Search for the cell housing the specified text and yield its [X, Y] center coordinate. 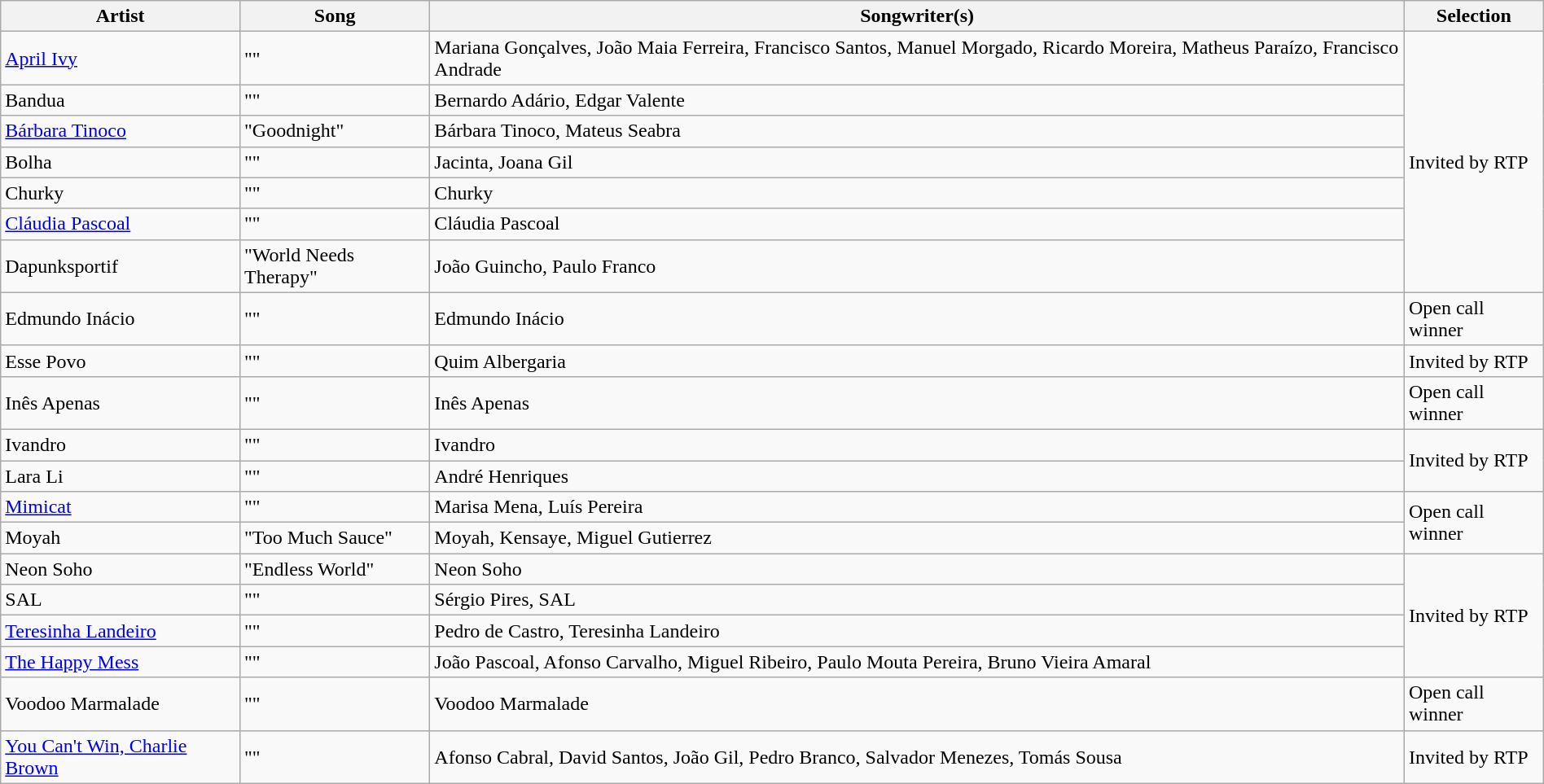
Lara Li [121, 476]
Esse Povo [121, 361]
Moyah [121, 538]
Sérgio Pires, SAL [917, 600]
João Pascoal, Afonso Carvalho, Miguel Ribeiro, Paulo Mouta Pereira, Bruno Vieira Amaral [917, 662]
Bernardo Adário, Edgar Valente [917, 100]
Afonso Cabral, David Santos, João Gil, Pedro Branco, Salvador Menezes, Tomás Sousa [917, 757]
SAL [121, 600]
"Goodnight" [334, 131]
Bolha [121, 162]
Bárbara Tinoco [121, 131]
Moyah, Kensaye, Miguel Gutierrez [917, 538]
"Too Much Sauce" [334, 538]
Pedro de Castro, Teresinha Landeiro [917, 631]
Bandua [121, 100]
Jacinta, Joana Gil [917, 162]
Marisa Mena, Luís Pereira [917, 507]
Artist [121, 16]
You Can't Win, Charlie Brown [121, 757]
André Henriques [917, 476]
"World Needs Therapy" [334, 265]
Quim Albergaria [917, 361]
Song [334, 16]
Dapunksportif [121, 265]
April Ivy [121, 59]
"Endless World" [334, 569]
Teresinha Landeiro [121, 631]
The Happy Mess [121, 662]
Bárbara Tinoco, Mateus Seabra [917, 131]
Selection [1474, 16]
Mariana Gonçalves, João Maia Ferreira, Francisco Santos, Manuel Morgado, Ricardo Moreira, Matheus Paraízo, Francisco Andrade [917, 59]
Mimicat [121, 507]
João Guincho, Paulo Franco [917, 265]
Songwriter(s) [917, 16]
